Return (X, Y) of the center of cell containing provided text 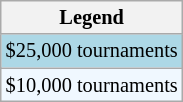
$10,000 tournaments (92, 85)
$25,000 tournaments (92, 51)
Legend (92, 17)
